Output the [x, y] coordinate of the center of the cell containing the given text.  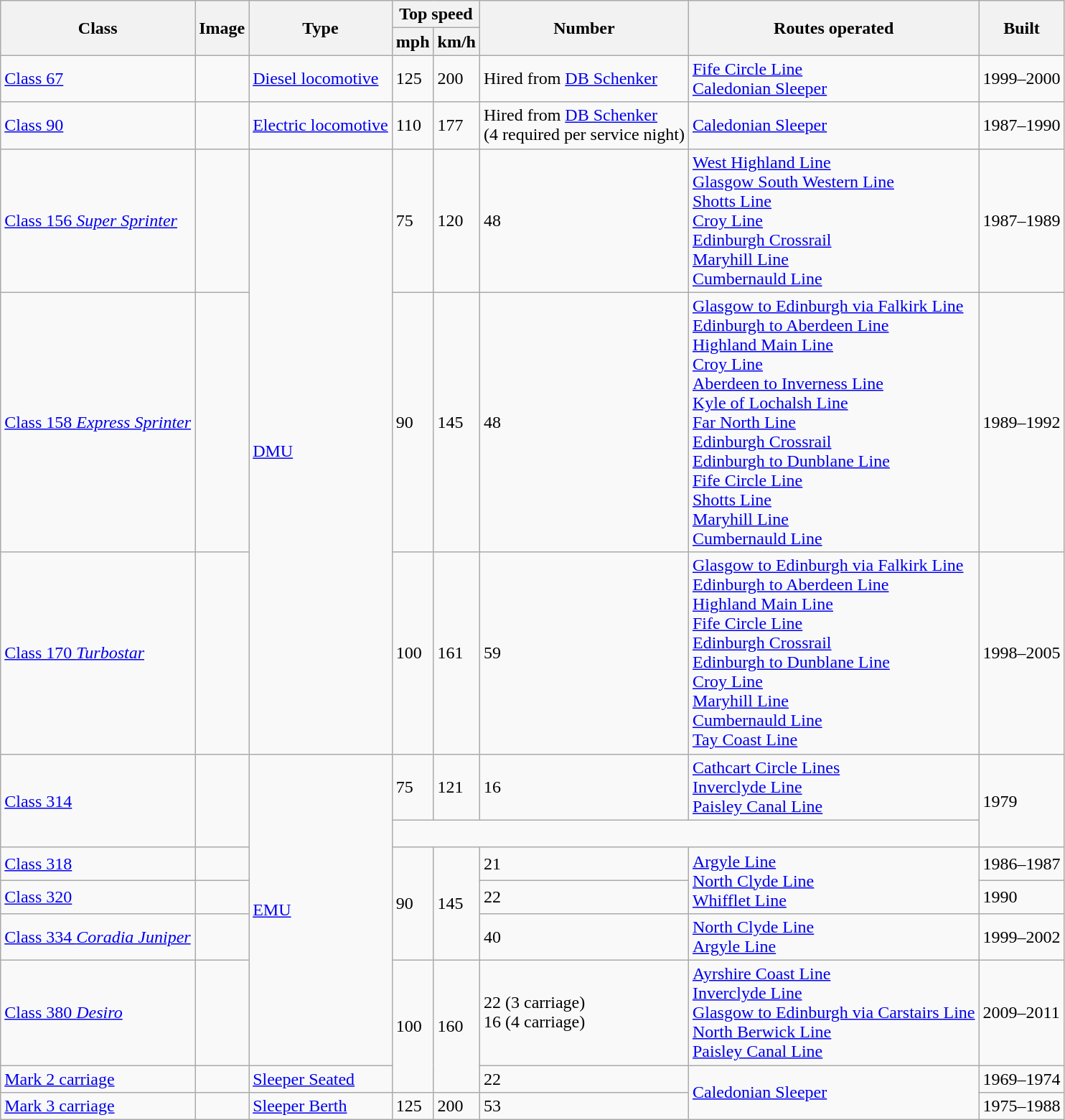
Fife Circle LineCaledonian Sleeper [834, 79]
Class 314 [98, 801]
1969–1974 [1022, 1079]
West Highland LineGlasgow South Western LineShotts LineCroy LineEdinburgh CrossrailMaryhill LineCumbernauld Line [834, 220]
1998–2005 [1022, 653]
Class 380 Desiro [98, 1012]
Class 156 Super Sprinter [98, 220]
Ayrshire Coast LineInverclyde LineGlasgow to Edinburgh via Carstairs LineNorth Berwick LinePaisley Canal Line [834, 1012]
120 [456, 220]
Top speed [436, 14]
1999–2002 [1022, 936]
Class 170 Turbostar [98, 653]
Cathcart Circle LinesInverclyde LinePaisley Canal Line [834, 787]
22 (3 carriage)16 (4 carriage) [584, 1012]
160 [456, 1026]
Class 334 Coradia Juniper [98, 936]
km/h [456, 42]
DMU [321, 451]
Image [222, 28]
1975–1988 [1022, 1106]
Mark 2 carriage [98, 1079]
Mark 3 carriage [98, 1106]
Sleeper Berth [321, 1106]
21 [584, 864]
Class 320 [98, 897]
Class 318 [98, 864]
161 [456, 653]
1987–1989 [1022, 220]
Class 67 [98, 79]
Sleeper Seated [321, 1079]
110 [413, 125]
16 [584, 787]
177 [456, 125]
Hired from DB Schenker [584, 79]
Electric locomotive [321, 125]
Class [98, 28]
Type [321, 28]
Number [584, 28]
Built [1022, 28]
1987–1990 [1022, 125]
mph [413, 42]
2009–2011 [1022, 1012]
121 [456, 787]
Routes operated [834, 28]
59 [584, 653]
1979 [1022, 801]
Class 90 [98, 125]
Argyle LineNorth Clyde LineWhifflet Line [834, 880]
Diesel locomotive [321, 79]
EMU [321, 909]
1989–1992 [1022, 422]
1990 [1022, 897]
40 [584, 936]
53 [584, 1106]
1999–2000 [1022, 79]
Hired from DB Schenker(4 required per service night) [584, 125]
North Clyde LineArgyle Line [834, 936]
1986–1987 [1022, 864]
Class 158 Express Sprinter [98, 422]
